From the cell containing the given text, extract its center point as (x, y) coordinate. 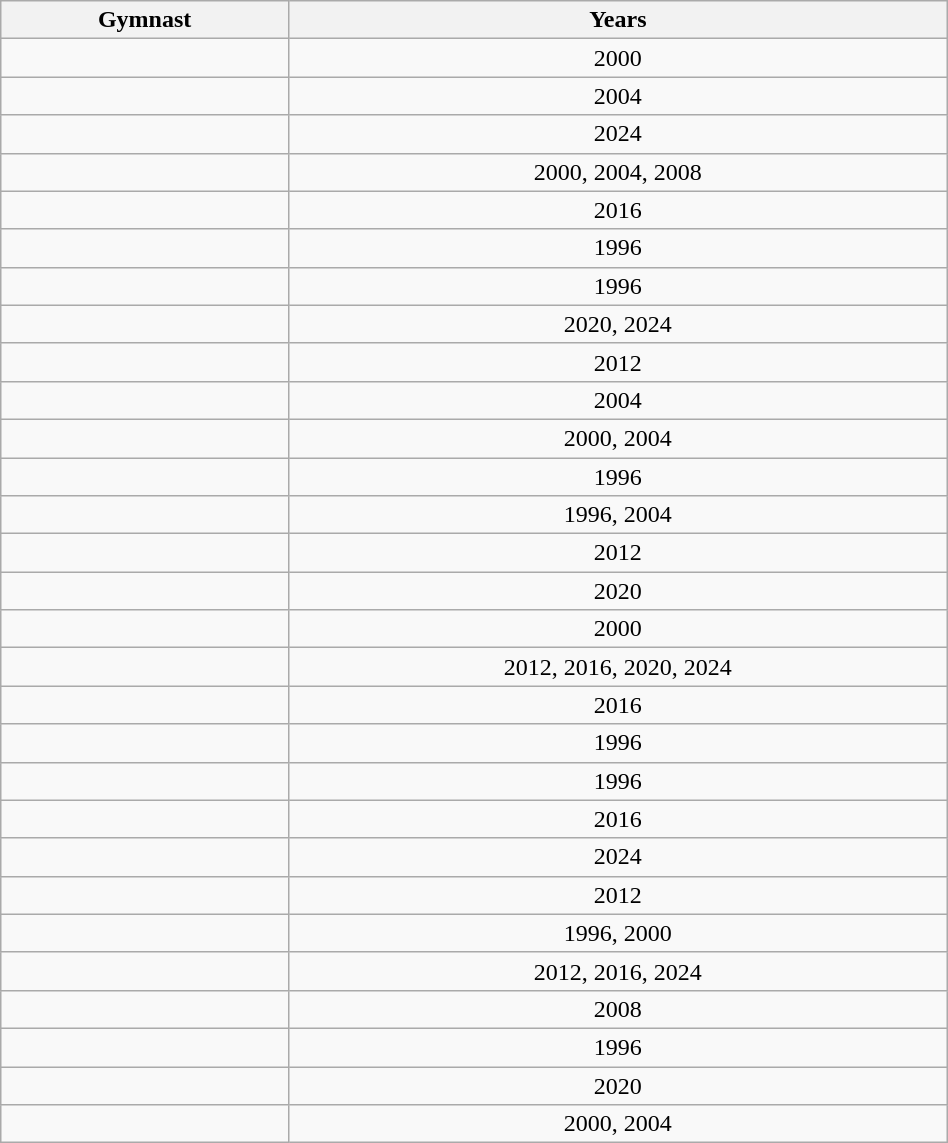
2012, 2016, 2020, 2024 (618, 667)
Years (618, 20)
2012, 2016, 2024 (618, 971)
Gymnast (145, 20)
1996, 2004 (618, 515)
2000, 2004, 2008 (618, 172)
1996, 2000 (618, 933)
2008 (618, 1009)
2020, 2024 (618, 324)
